Find where the given text appears and provide that cell's center as [x, y] coordinate. 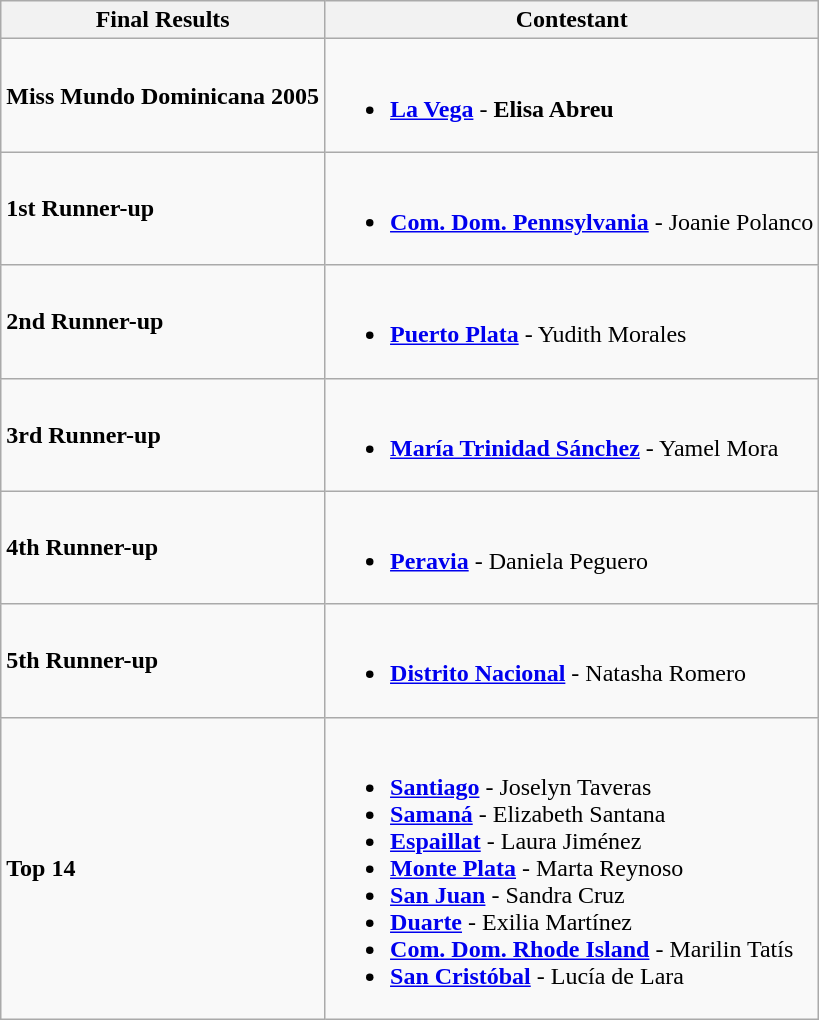
María Trinidad Sánchez - Yamel Mora [572, 434]
Com. Dom. Pennsylvania - Joanie Polanco [572, 208]
Final Results [163, 20]
5th Runner-up [163, 660]
Miss Mundo Dominicana 2005 [163, 96]
2nd Runner-up [163, 322]
4th Runner-up [163, 548]
1st Runner-up [163, 208]
3rd Runner-up [163, 434]
Peravia - Daniela Peguero [572, 548]
Top 14 [163, 868]
Puerto Plata - Yudith Morales [572, 322]
Contestant [572, 20]
La Vega - Elisa Abreu [572, 96]
Distrito Nacional - Natasha Romero [572, 660]
